Determine the (X, Y) coordinate at the center of the cell enclosing the given text.  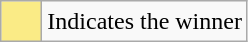
Indicates the winner (145, 22)
